Find where the given text appears and provide that cell's center as (x, y) coordinate. 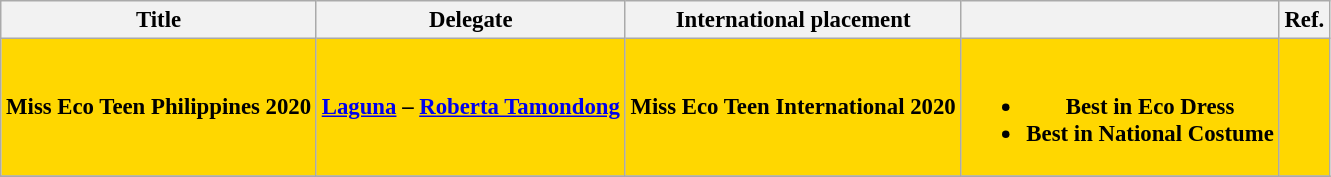
Title (159, 20)
International placement (793, 20)
Delegate (470, 20)
Ref. (1304, 20)
Miss Eco Teen International 2020 (793, 108)
Miss Eco Teen Philippines 2020 (159, 108)
Best in Eco DressBest in National Costume (1120, 108)
Laguna – Roberta Tamondong (470, 108)
